Identify which cell holds the provided text, then report its [x, y] central coordinate. 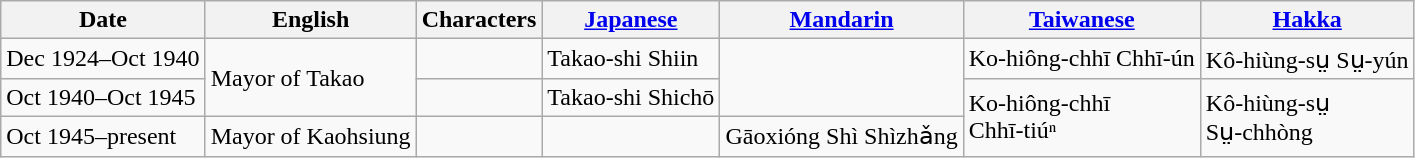
Ko-hiông-chhīChhī-tiúⁿ [1082, 117]
Date [103, 20]
Taiwanese [1082, 20]
Takao-shi Shiin [631, 59]
Dec 1924–Oct 1940 [103, 59]
Kô-hiùng-sṳ Sṳ-yún [1307, 59]
Kô-hiùng-sṳSṳ-chhòng [1307, 117]
Mandarin [842, 20]
Hakka [1307, 20]
Japanese [631, 20]
Ko-hiông-chhī Chhī-ún [1082, 59]
Takao-shi Shichō [631, 97]
Mayor of Takao [310, 78]
English [310, 20]
Characters [479, 20]
Mayor of Kaohsiung [310, 136]
Oct 1945–present [103, 136]
Gāoxióng Shì Shìzhǎng [842, 136]
Oct 1940–Oct 1945 [103, 97]
